Return (X, Y) of the center of cell containing provided text 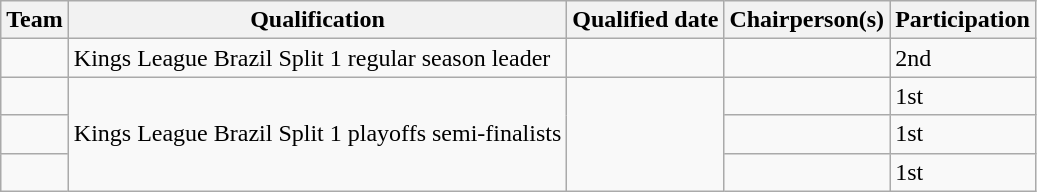
Team (35, 20)
Chairperson(s) (807, 20)
Kings League Brazil Split 1 playoffs semi-finalists (318, 134)
Participation (963, 20)
Qualified date (646, 20)
2nd (963, 58)
Qualification (318, 20)
Kings League Brazil Split 1 regular season leader (318, 58)
